Detect which cell encompasses the target text, then output its [X, Y] center coordinate. 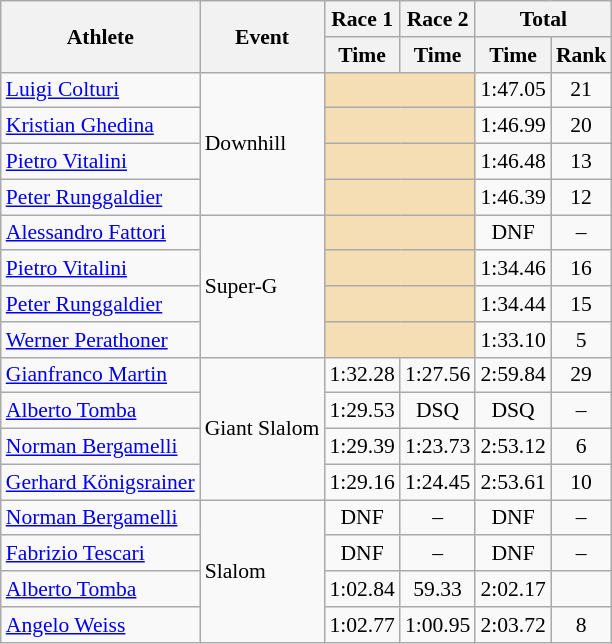
8 [582, 625]
Angelo Weiss [100, 625]
1:02.77 [362, 625]
Gerhard Königsrainer [100, 482]
1:46.39 [512, 197]
1:33.10 [512, 340]
2:53.61 [512, 482]
15 [582, 304]
Luigi Colturi [100, 90]
1:27.56 [438, 375]
16 [582, 269]
10 [582, 482]
Athlete [100, 36]
1:46.48 [512, 162]
1:47.05 [512, 90]
Race 2 [438, 19]
Downhill [262, 143]
1:00.95 [438, 625]
Race 1 [362, 19]
Alessandro Fattori [100, 233]
Kristian Ghedina [100, 126]
2:02.17 [512, 589]
1:02.84 [362, 589]
Fabrizio Tescari [100, 554]
13 [582, 162]
1:29.39 [362, 447]
Slalom [262, 571]
59.33 [438, 589]
Rank [582, 55]
1:24.45 [438, 482]
Werner Perathoner [100, 340]
Gianfranco Martin [100, 375]
5 [582, 340]
1:23.73 [438, 447]
1:32.28 [362, 375]
1:34.46 [512, 269]
21 [582, 90]
2:03.72 [512, 625]
Giant Slalom [262, 428]
Event [262, 36]
1:46.99 [512, 126]
2:59.84 [512, 375]
29 [582, 375]
2:53.12 [512, 447]
Total [543, 19]
Super-G [262, 286]
6 [582, 447]
1:29.16 [362, 482]
1:29.53 [362, 411]
12 [582, 197]
1:34.44 [512, 304]
20 [582, 126]
